Find where the given text appears and provide that cell's center as [X, Y] coordinate. 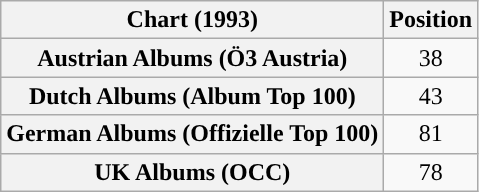
81 [431, 134]
German Albums (Offizielle Top 100) [192, 134]
43 [431, 96]
Dutch Albums (Album Top 100) [192, 96]
UK Albums (OCC) [192, 172]
78 [431, 172]
Austrian Albums (Ö3 Austria) [192, 58]
Position [431, 20]
Chart (1993) [192, 20]
38 [431, 58]
